Determine the [X, Y] coordinate at the center of the cell enclosing the given text.  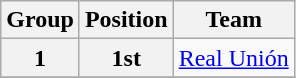
1st [126, 58]
Team [234, 20]
1 [40, 58]
Position [126, 20]
Group [40, 20]
Real Unión [234, 58]
